Scan for the cell matching the given text and deliver its [x, y] coordinate at center. 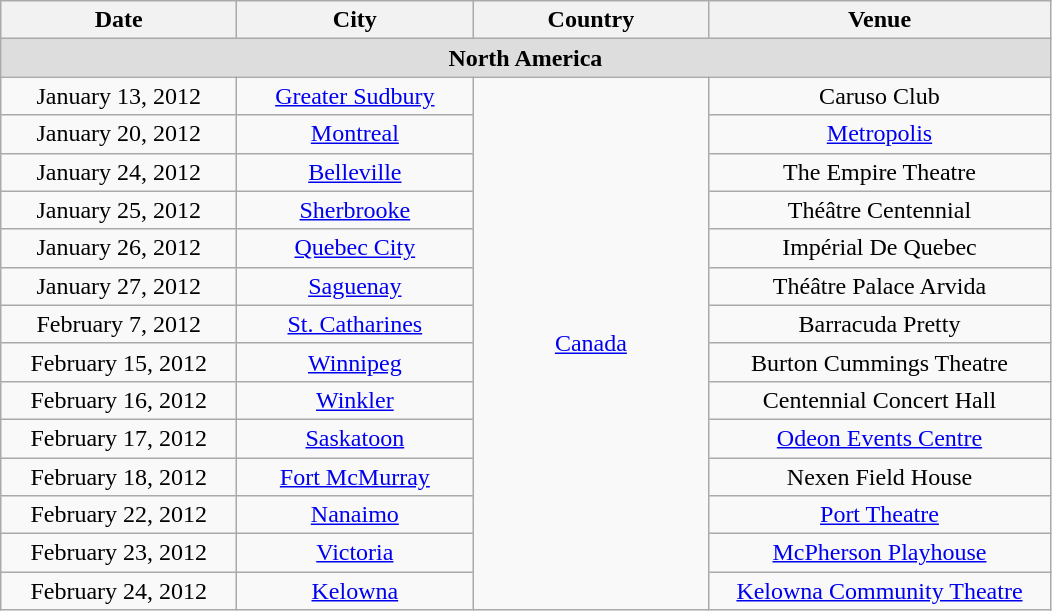
The Empire Theatre [880, 172]
Canada [591, 344]
Barracuda Pretty [880, 324]
January 27, 2012 [119, 286]
Kelowna Community Theatre [880, 591]
Saskatoon [355, 438]
Théâtre Centennial [880, 210]
January 13, 2012 [119, 96]
Victoria [355, 553]
Théâtre Palace Arvida [880, 286]
January 20, 2012 [119, 134]
Caruso Club [880, 96]
Nanaimo [355, 515]
Saguenay [355, 286]
Burton Cummings Theatre [880, 362]
McPherson Playhouse [880, 553]
Metropolis [880, 134]
Centennial Concert Hall [880, 400]
February 24, 2012 [119, 591]
January 24, 2012 [119, 172]
Port Theatre [880, 515]
City [355, 20]
Venue [880, 20]
February 15, 2012 [119, 362]
February 7, 2012 [119, 324]
Fort McMurray [355, 477]
Winnipeg [355, 362]
Sherbrooke [355, 210]
Greater Sudbury [355, 96]
Quebec City [355, 248]
Nexen Field House [880, 477]
North America [526, 58]
Kelowna [355, 591]
February 18, 2012 [119, 477]
Belleville [355, 172]
February 16, 2012 [119, 400]
Odeon Events Centre [880, 438]
Winkler [355, 400]
January 26, 2012 [119, 248]
St. Catharines [355, 324]
Impérial De Quebec [880, 248]
February 23, 2012 [119, 553]
February 17, 2012 [119, 438]
Date [119, 20]
Montreal [355, 134]
Country [591, 20]
January 25, 2012 [119, 210]
February 22, 2012 [119, 515]
